Detect which cell encompasses the target text, then output its [x, y] center coordinate. 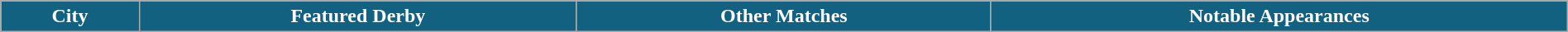
City [70, 16]
Featured Derby [357, 16]
Other Matches [784, 16]
Notable Appearances [1279, 16]
